Return the (x, y) coordinate for the center point of the cell that contains the specified text.  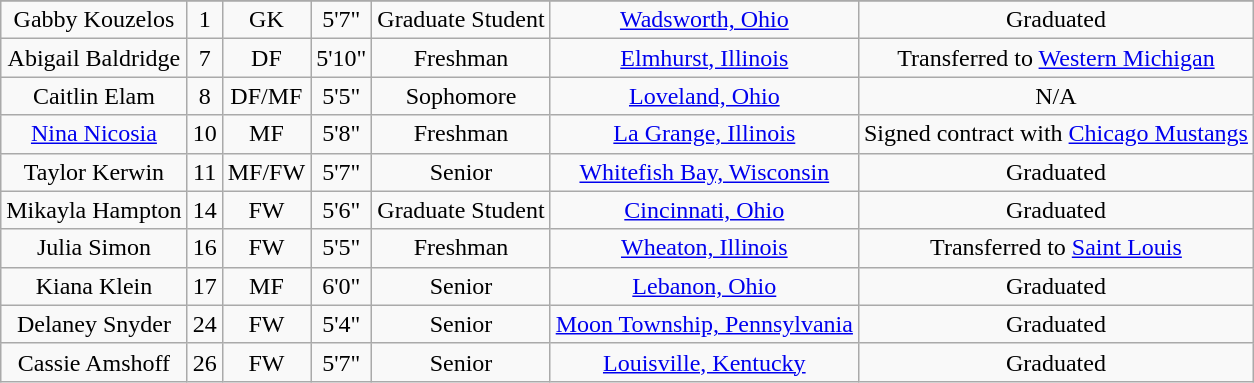
5'10" (342, 58)
N/A (1056, 96)
Julia Simon (94, 248)
MF/FW (266, 172)
Transferred to Saint Louis (1056, 248)
5'8" (342, 134)
Loveland, Ohio (704, 96)
1 (204, 20)
5'6" (342, 210)
7 (204, 58)
Lebanon, Ohio (704, 286)
24 (204, 324)
Cassie Amshoff (94, 362)
17 (204, 286)
Delaney Snyder (94, 324)
Caitlin Elam (94, 96)
Abigail Baldridge (94, 58)
26 (204, 362)
Signed contract with Chicago Mustangs (1056, 134)
10 (204, 134)
Gabby Kouzelos (94, 20)
14 (204, 210)
Cincinnati, Ohio (704, 210)
Wheaton, Illinois (704, 248)
16 (204, 248)
GK (266, 20)
Louisville, Kentucky (704, 362)
8 (204, 96)
5'4" (342, 324)
La Grange, Illinois (704, 134)
11 (204, 172)
Elmhurst, Illinois (704, 58)
DF/MF (266, 96)
Sophomore (461, 96)
6'0" (342, 286)
Mikayla Hampton (94, 210)
Moon Township, Pennsylvania (704, 324)
Kiana Klein (94, 286)
Taylor Kerwin (94, 172)
Whitefish Bay, Wisconsin (704, 172)
Transferred to Western Michigan (1056, 58)
Nina Nicosia (94, 134)
Wadsworth, Ohio (704, 20)
DF (266, 58)
